Capture the cell that displays the provided text and extract its [X, Y] central coordinate. 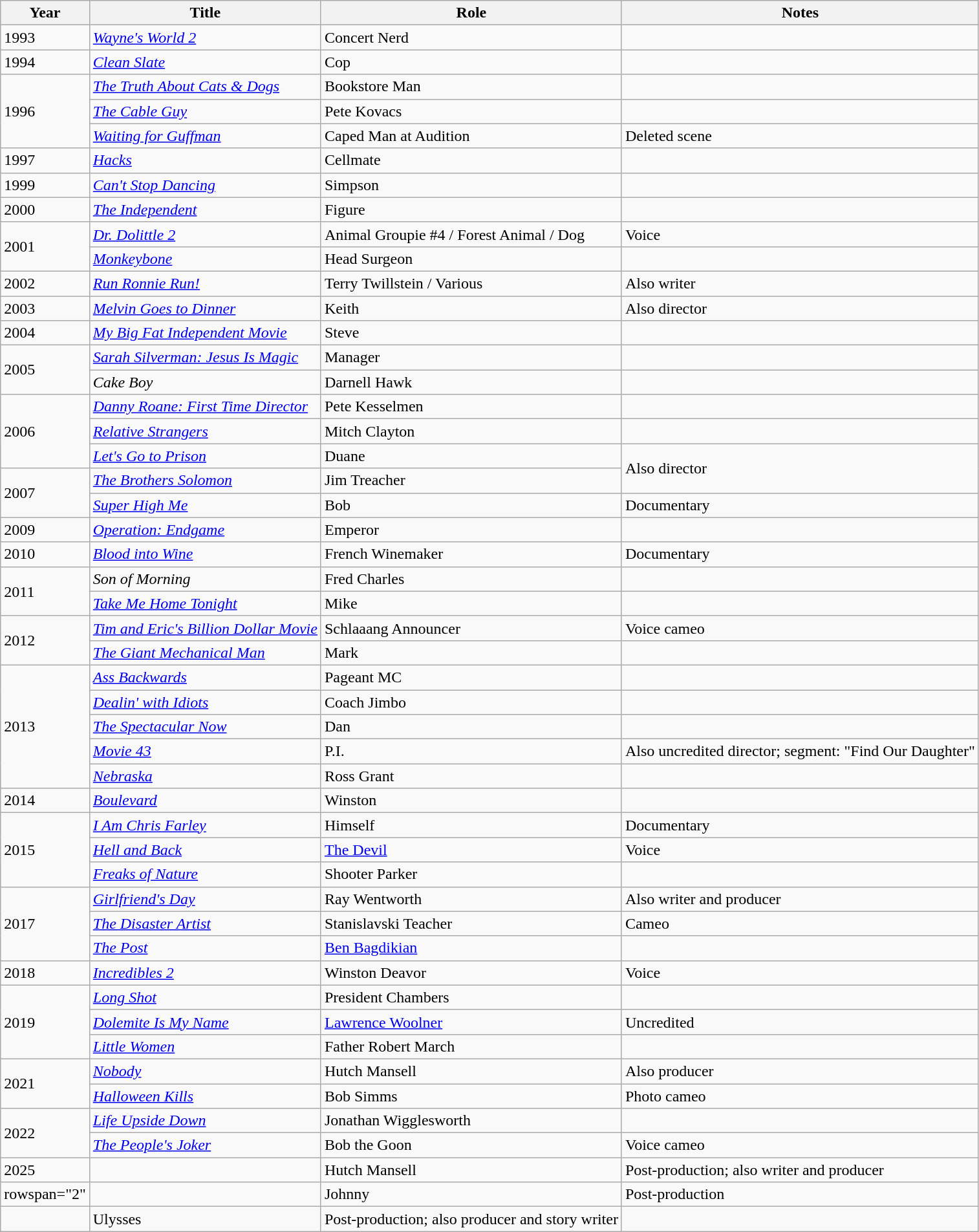
Figure [471, 210]
Manager [471, 358]
2021 [45, 1083]
2018 [45, 973]
Photo cameo [800, 1096]
Also writer and producer [800, 899]
The Devil [471, 850]
Waiting for Guffman [205, 136]
The Giant Mechanical Man [205, 653]
2011 [45, 591]
Coach Jimbo [471, 702]
Incredibles 2 [205, 973]
Boulevard [205, 801]
Johnny [471, 1194]
2001 [45, 246]
Also writer [800, 283]
Father Robert March [471, 1046]
Shooter Parker [471, 874]
2006 [45, 431]
Blood into Wine [205, 554]
Darnell Hawk [471, 382]
Concert Nerd [471, 38]
Hacks [205, 160]
The Post [205, 948]
Let's Go to Prison [205, 456]
The People's Joker [205, 1145]
1997 [45, 160]
Operation: Endgame [205, 530]
Super High Me [205, 505]
Run Ronnie Run! [205, 283]
Freaks of Nature [205, 874]
Tim and Eric's Billion Dollar Movie [205, 628]
2007 [45, 493]
Post-production; also producer and story writer [471, 1219]
P.I. [471, 751]
Dr. Dolittle 2 [205, 234]
Ray Wentworth [471, 899]
The Truth About Cats & Dogs [205, 87]
Hell and Back [205, 850]
Melvin Goes to Dinner [205, 308]
Jim Treacher [471, 481]
Cake Boy [205, 382]
The Disaster Artist [205, 924]
Ross Grant [471, 776]
1996 [45, 111]
Pete Kovacs [471, 111]
Cameo [800, 924]
Deleted scene [800, 136]
The Cable Guy [205, 111]
Dealin' with Idiots [205, 702]
President Chambers [471, 997]
Pete Kesselmen [471, 407]
2002 [45, 283]
2013 [45, 726]
Himself [471, 825]
Steve [471, 333]
Ben Bagdikian [471, 948]
The Spectacular Now [205, 727]
Notes [800, 13]
1994 [45, 62]
Also producer [800, 1071]
Movie 43 [205, 751]
2010 [45, 554]
2012 [45, 640]
2014 [45, 801]
Emperor [471, 530]
Bob the Goon [471, 1145]
Mike [471, 603]
Mark [471, 653]
Pageant MC [471, 677]
2025 [45, 1170]
Duane [471, 456]
Post-production [800, 1194]
Uncredited [800, 1022]
Mitch Clayton [471, 431]
Keith [471, 308]
Cellmate [471, 160]
Life Upside Down [205, 1121]
Bob Simms [471, 1096]
Halloween Kills [205, 1096]
Bookstore Man [471, 87]
1999 [45, 185]
Take Me Home Tonight [205, 603]
Nobody [205, 1071]
French Winemaker [471, 554]
Little Women [205, 1046]
Long Shot [205, 997]
Animal Groupie #4 / Forest Animal / Dog [471, 234]
Nebraska [205, 776]
Lawrence Woolner [471, 1022]
Year [45, 13]
Head Surgeon [471, 259]
1993 [45, 38]
The Brothers Solomon [205, 481]
Danny Roane: First Time Director [205, 407]
Sarah Silverman: Jesus Is Magic [205, 358]
2017 [45, 924]
Winston [471, 801]
Dan [471, 727]
2022 [45, 1133]
Ulysses [205, 1219]
2009 [45, 530]
Relative Strangers [205, 431]
Dolemite Is My Name [205, 1022]
2019 [45, 1022]
Terry Twillstein / Various [471, 283]
The Independent [205, 210]
I Am Chris Farley [205, 825]
Role [471, 13]
rowspan="2" [45, 1194]
Girlfriend's Day [205, 899]
Simpson [471, 185]
Son of Morning [205, 579]
My Big Fat Independent Movie [205, 333]
2003 [45, 308]
Ass Backwards [205, 677]
2004 [45, 333]
2000 [45, 210]
Caped Man at Audition [471, 136]
Monkeybone [205, 259]
Clean Slate [205, 62]
Jonathan Wigglesworth [471, 1121]
Fred Charles [471, 579]
Bob [471, 505]
Also uncredited director; segment: "Find Our Daughter" [800, 751]
Title [205, 13]
Schlaaang Announcer [471, 628]
Cop [471, 62]
2015 [45, 850]
Can't Stop Dancing [205, 185]
Stanislavski Teacher [471, 924]
2005 [45, 370]
Wayne's World 2 [205, 38]
Winston Deavor [471, 973]
Post-production; also writer and producer [800, 1170]
